Detect which cell encompasses the target text, then output its (X, Y) center coordinate. 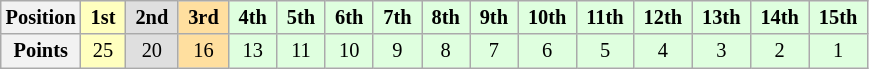
13th (721, 17)
4 (663, 51)
7 (494, 51)
5th (301, 17)
Points (41, 51)
9 (397, 51)
1st (104, 17)
13 (253, 51)
14th (779, 17)
9th (494, 17)
4th (253, 17)
6 (547, 51)
6th (349, 17)
5 (604, 51)
11 (301, 51)
8th (446, 17)
25 (104, 51)
10 (349, 51)
11th (604, 17)
2nd (152, 17)
16 (203, 51)
3rd (203, 17)
7th (397, 17)
2 (779, 51)
10th (547, 17)
12th (663, 17)
15th (838, 17)
Position (41, 17)
20 (152, 51)
8 (446, 51)
1 (838, 51)
3 (721, 51)
